Return the (X, Y) coordinate for the center point of the cell that contains the specified text.  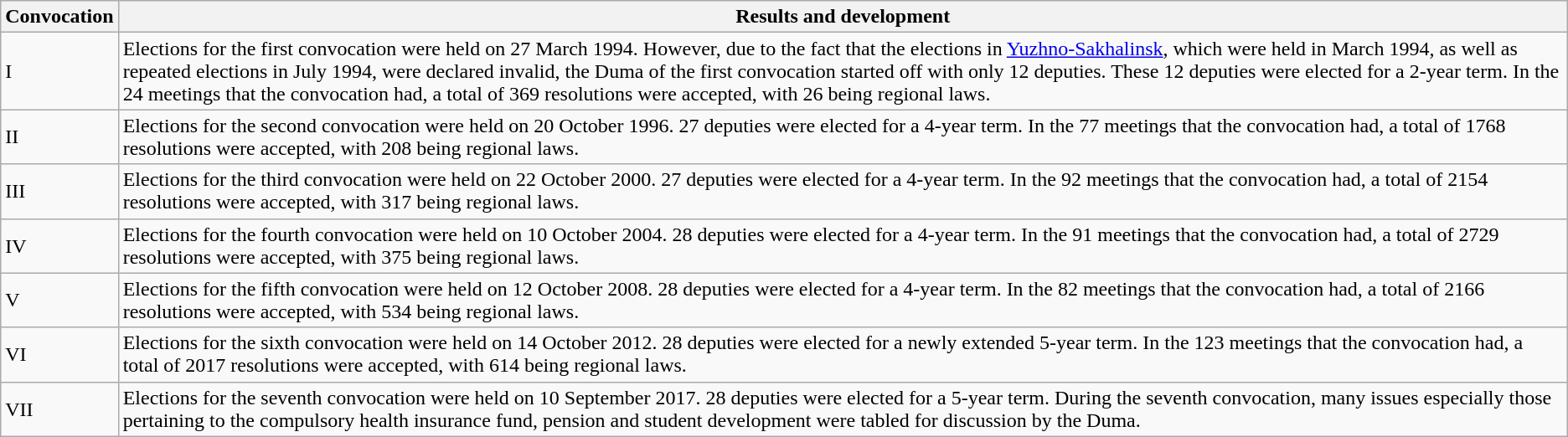
III (59, 191)
IV (59, 246)
VII (59, 409)
VI (59, 355)
I (59, 71)
II (59, 137)
Results and development (843, 17)
Convocation (59, 17)
V (59, 300)
